For the text-containing cell, return its midpoint in [X, Y] coordinate format. 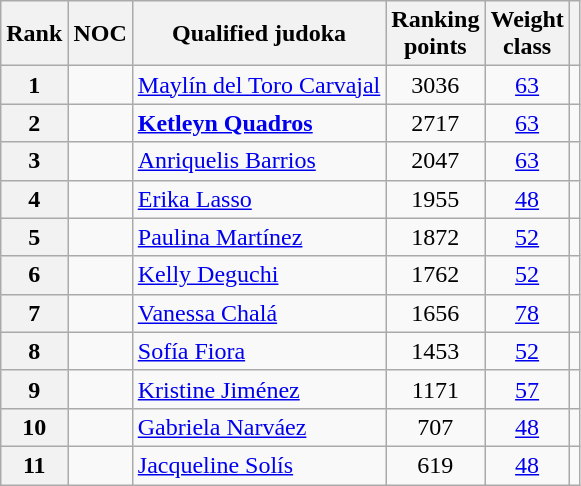
2717 [436, 123]
1453 [436, 351]
6 [34, 275]
Rankingpoints [436, 34]
57 [527, 389]
619 [436, 465]
1955 [436, 199]
9 [34, 389]
5 [34, 237]
Ketleyn Quadros [259, 123]
2 [34, 123]
Kelly Deguchi [259, 275]
1762 [436, 275]
Paulina Martínez [259, 237]
10 [34, 427]
707 [436, 427]
8 [34, 351]
1171 [436, 389]
3036 [436, 85]
Rank [34, 34]
Weightclass [527, 34]
Jacqueline Solís [259, 465]
2047 [436, 161]
1656 [436, 313]
11 [34, 465]
Maylín del Toro Carvajal [259, 85]
1872 [436, 237]
Anriquelis Barrios [259, 161]
Vanessa Chalá [259, 313]
Erika Lasso [259, 199]
7 [34, 313]
78 [527, 313]
NOC [100, 34]
Qualified judoka [259, 34]
4 [34, 199]
1 [34, 85]
Gabriela Narváez [259, 427]
Sofía Fiora [259, 351]
3 [34, 161]
Kristine Jiménez [259, 389]
